Extract the (x, y) coordinate from the center of the cell holding the provided text.  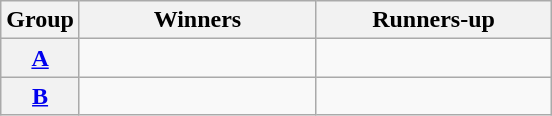
Runners-up (433, 20)
B (40, 96)
Winners (197, 20)
Group (40, 20)
A (40, 58)
